Identify which cell holds the provided text, then report its [X, Y] central coordinate. 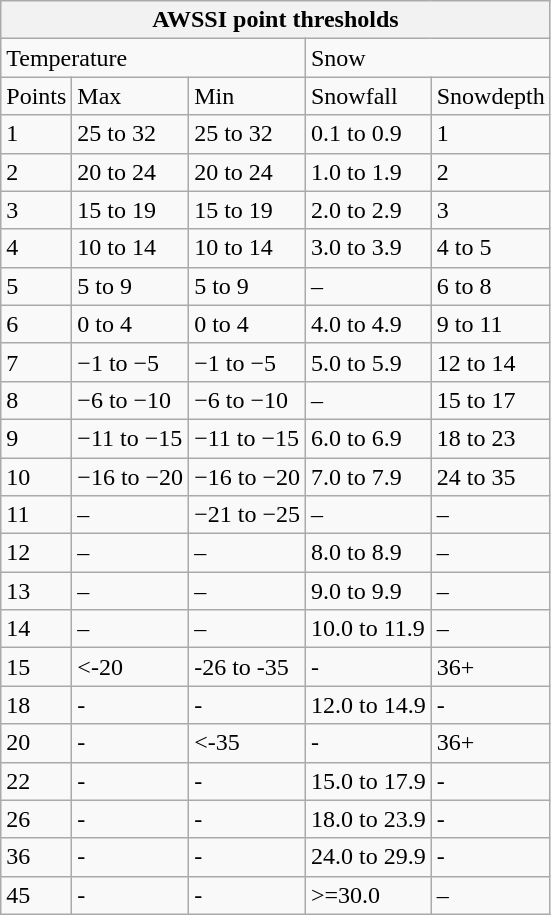
8 [36, 400]
6 [36, 324]
7 [36, 362]
Min [248, 96]
15 to 17 [490, 400]
4 to 5 [490, 248]
18.0 to 23.9 [368, 819]
Snow [428, 58]
-26 to -35 [248, 667]
9.0 to 9.9 [368, 591]
−21 to −25 [248, 515]
18 [36, 705]
12.0 to 14.9 [368, 705]
22 [36, 781]
3.0 to 3.9 [368, 248]
Snowfall [368, 96]
4 [36, 248]
24 to 35 [490, 477]
>=30.0 [368, 895]
AWSSI point thresholds [276, 20]
12 [36, 553]
24.0 to 29.9 [368, 857]
14 [36, 629]
<-35 [248, 743]
36 [36, 857]
5.0 to 5.9 [368, 362]
11 [36, 515]
26 [36, 819]
15.0 to 17.9 [368, 781]
<-20 [130, 667]
20 [36, 743]
1.0 to 1.9 [368, 172]
45 [36, 895]
5 [36, 286]
15 [36, 667]
Points [36, 96]
7.0 to 7.9 [368, 477]
2.0 to 2.9 [368, 210]
10 [36, 477]
12 to 14 [490, 362]
0.1 to 0.9 [368, 134]
13 [36, 591]
8.0 to 8.9 [368, 553]
Max [130, 96]
Temperature [154, 58]
Snowdepth [490, 96]
9 [36, 438]
10.0 to 11.9 [368, 629]
18 to 23 [490, 438]
6 to 8 [490, 286]
4.0 to 4.9 [368, 324]
9 to 11 [490, 324]
6.0 to 6.9 [368, 438]
